Extract the (x, y) coordinate from the center of the cell holding the provided text.  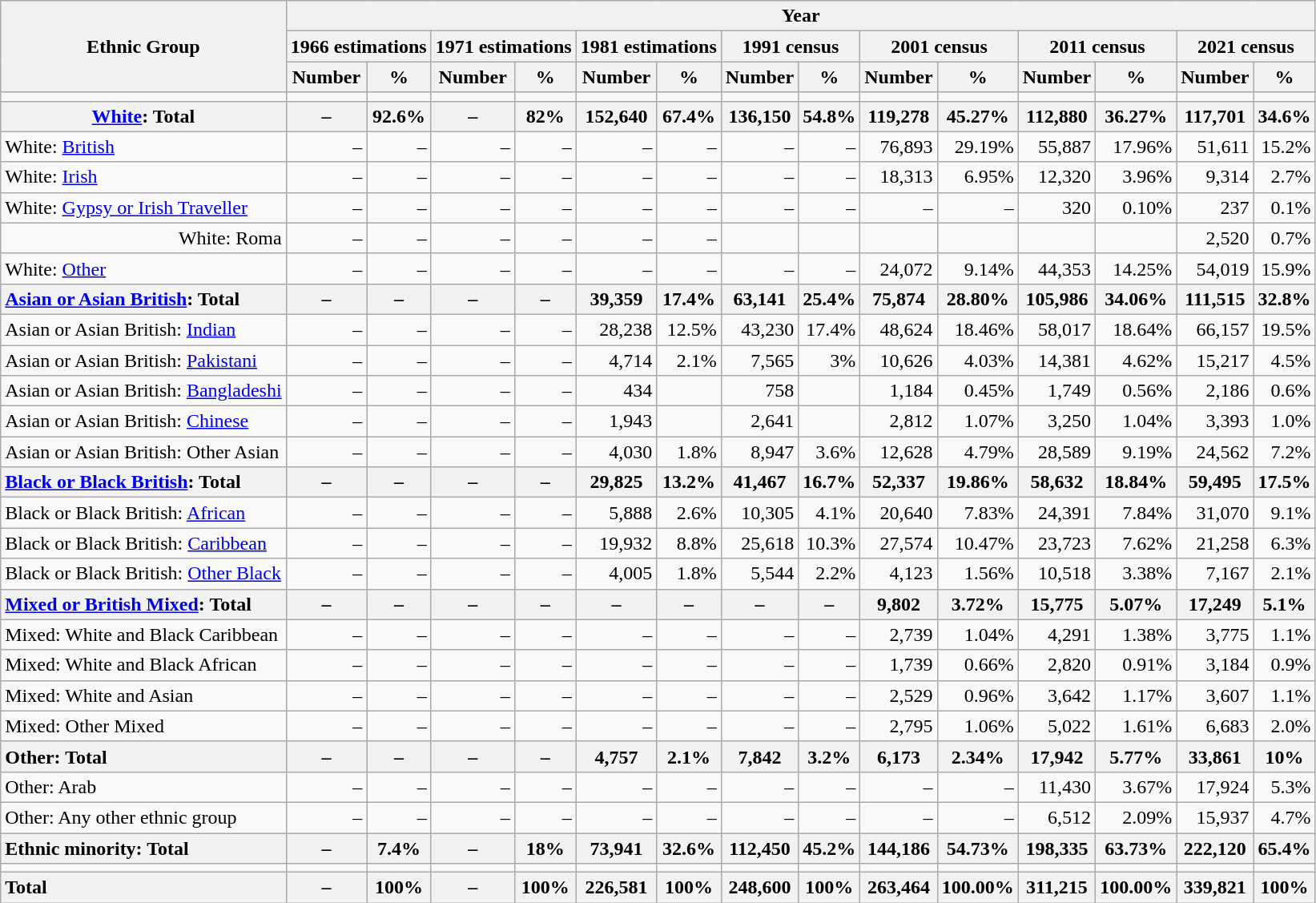
28.80% (977, 299)
Total (143, 888)
7,167 (1215, 574)
Mixed: White and Black African (143, 665)
3.96% (1136, 177)
9,314 (1215, 177)
75,874 (899, 299)
3.72% (977, 604)
2.6% (689, 513)
198,335 (1056, 849)
Black or Black British: Other Black (143, 574)
0.66% (977, 665)
Ethnic Group (143, 46)
Other: Total (143, 756)
3.6% (830, 452)
58,017 (1056, 329)
41,467 (759, 482)
Other: Arab (143, 787)
Black or Black British: African (143, 513)
28,238 (617, 329)
White: Gypsy or Irish Traveller (143, 208)
Year (801, 16)
0.56% (1136, 391)
112,880 (1056, 116)
18% (545, 849)
4.62% (1136, 360)
10,518 (1056, 574)
2,795 (899, 726)
4.5% (1285, 360)
263,464 (899, 888)
34.6% (1285, 116)
2,186 (1215, 391)
17,924 (1215, 787)
32.8% (1285, 299)
1.56% (977, 574)
10,626 (899, 360)
4.79% (977, 452)
15.2% (1285, 147)
39,359 (617, 299)
1966 estimations (359, 46)
54,019 (1215, 268)
2,641 (759, 421)
6,512 (1056, 817)
13.2% (689, 482)
111,515 (1215, 299)
19,932 (617, 543)
9.1% (1285, 513)
12,628 (899, 452)
9.14% (977, 268)
17.96% (1136, 147)
5.1% (1285, 604)
1981 estimations (649, 46)
4,005 (617, 574)
0.45% (977, 391)
73,941 (617, 849)
10% (1285, 756)
0.1% (1285, 208)
31,070 (1215, 513)
1,749 (1056, 391)
1,184 (899, 391)
7,565 (759, 360)
Asian or Asian British: Indian (143, 329)
17.5% (1285, 482)
0.91% (1136, 665)
2.0% (1285, 726)
1.07% (977, 421)
6,683 (1215, 726)
2.2% (830, 574)
4,030 (617, 452)
Black or Black British: Total (143, 482)
8,947 (759, 452)
2,739 (899, 635)
144,186 (899, 849)
0.96% (977, 695)
4,757 (617, 756)
15,217 (1215, 360)
14,381 (1056, 360)
5,888 (617, 513)
17,942 (1056, 756)
7.83% (977, 513)
20,640 (899, 513)
2,529 (899, 695)
136,150 (759, 116)
15,775 (1056, 604)
434 (617, 391)
52,337 (899, 482)
25,618 (759, 543)
1.61% (1136, 726)
92.6% (399, 116)
White: Other (143, 268)
36.27% (1136, 116)
54.73% (977, 849)
339,821 (1215, 888)
4.7% (1285, 817)
2,520 (1215, 238)
67.4% (689, 116)
63.73% (1136, 849)
Asian or Asian British: Total (143, 299)
34.06% (1136, 299)
29.19% (977, 147)
5.07% (1136, 604)
117,701 (1215, 116)
2011 census (1097, 46)
152,640 (617, 116)
White: Roma (143, 238)
32.6% (689, 849)
2001 census (939, 46)
2.7% (1285, 177)
3.67% (1136, 787)
48,624 (899, 329)
Other: Any other ethnic group (143, 817)
18.84% (1136, 482)
1.0% (1285, 421)
7,842 (759, 756)
1,943 (617, 421)
6.3% (1285, 543)
55,887 (1056, 147)
5.3% (1285, 787)
25.4% (830, 299)
5.77% (1136, 756)
5,544 (759, 574)
15,937 (1215, 817)
758 (759, 391)
Asian or Asian British: Other Asian (143, 452)
2.34% (977, 756)
43,230 (759, 329)
Mixed: Other Mixed (143, 726)
3,393 (1215, 421)
45.27% (977, 116)
17,249 (1215, 604)
14.25% (1136, 268)
54.8% (830, 116)
2,812 (899, 421)
Asian or Asian British: Bangladeshi (143, 391)
3,607 (1215, 695)
3,642 (1056, 695)
3.38% (1136, 574)
27,574 (899, 543)
1971 estimations (503, 46)
1.17% (1136, 695)
Asian or Asian British: Chinese (143, 421)
4,714 (617, 360)
65.4% (1285, 849)
24,072 (899, 268)
10.47% (977, 543)
19.5% (1285, 329)
3,775 (1215, 635)
1,739 (899, 665)
82% (545, 116)
51,611 (1215, 147)
29,825 (617, 482)
16.7% (830, 482)
66,157 (1215, 329)
10.3% (830, 543)
28,589 (1056, 452)
1.06% (977, 726)
7.4% (399, 849)
18,313 (899, 177)
4.03% (977, 360)
2.09% (1136, 817)
7.84% (1136, 513)
3,250 (1056, 421)
4,291 (1056, 635)
24,391 (1056, 513)
3,184 (1215, 665)
White: British (143, 147)
1991 census (790, 46)
Ethnic minority: Total (143, 849)
248,600 (759, 888)
226,581 (617, 888)
105,986 (1056, 299)
Mixed: White and Asian (143, 695)
9,802 (899, 604)
10,305 (759, 513)
Black or Black British: Caribbean (143, 543)
11,430 (1056, 787)
19.86% (977, 482)
White: Irish (143, 177)
15.9% (1285, 268)
Mixed or British Mixed: Total (143, 604)
2021 census (1246, 46)
2,820 (1056, 665)
4,123 (899, 574)
1.38% (1136, 635)
3% (830, 360)
6.95% (977, 177)
237 (1215, 208)
4.1% (830, 513)
222,120 (1215, 849)
21,258 (1215, 543)
320 (1056, 208)
33,861 (1215, 756)
59,495 (1215, 482)
0.9% (1285, 665)
Mixed: White and Black Caribbean (143, 635)
7.2% (1285, 452)
18.46% (977, 329)
63,141 (759, 299)
12,320 (1056, 177)
311,215 (1056, 888)
6,173 (899, 756)
12.5% (689, 329)
24,562 (1215, 452)
5,022 (1056, 726)
8.8% (689, 543)
White: Total (143, 116)
3.2% (830, 756)
18.64% (1136, 329)
9.19% (1136, 452)
0.10% (1136, 208)
7.62% (1136, 543)
119,278 (899, 116)
45.2% (830, 849)
112,450 (759, 849)
23,723 (1056, 543)
58,632 (1056, 482)
0.6% (1285, 391)
44,353 (1056, 268)
0.7% (1285, 238)
76,893 (899, 147)
Asian or Asian British: Pakistani (143, 360)
